From the cell containing the given text, extract its center point as (x, y) coordinate. 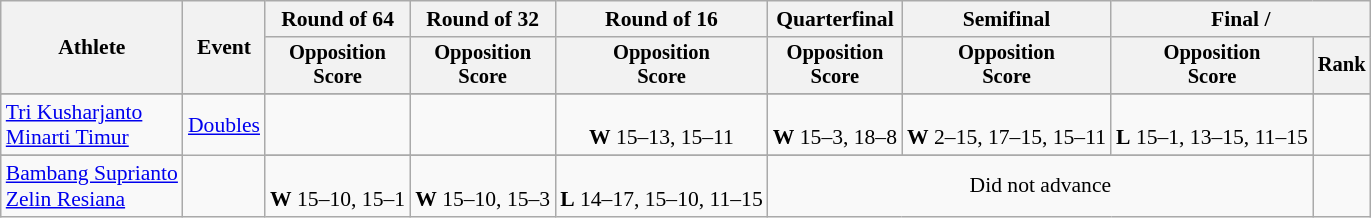
Quarterfinal (835, 19)
Did not advance (1040, 186)
W 15–3, 18–8 (835, 124)
W 15–13, 15–11 (662, 124)
Tri Kusharjanto Minarti Timur (92, 124)
Rank (1342, 66)
Round of 64 (338, 19)
L 14–17, 15–10, 11–15 (662, 186)
W 15–10, 15–3 (482, 186)
W 2–15, 17–15, 15–11 (1006, 124)
Athlete (92, 48)
Round of 16 (662, 19)
Event (224, 48)
Final / (1240, 19)
Bambang Suprianto Zelin Resiana (92, 186)
Round of 32 (482, 19)
L 15–1, 13–15, 11–15 (1212, 124)
Semifinal (1006, 19)
Doubles (224, 124)
W 15–10, 15–1 (338, 186)
